Identify which cell holds the provided text, then report its [X, Y] central coordinate. 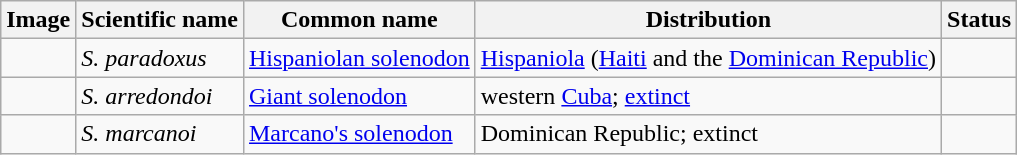
Status [980, 20]
Scientific name [160, 20]
S. arredondoi [160, 96]
western Cuba; extinct [708, 96]
S. marcanoi [160, 134]
Marcano's solenodon [359, 134]
Image [38, 20]
Distribution [708, 20]
Common name [359, 20]
Giant solenodon [359, 96]
Dominican Republic; extinct [708, 134]
Hispaniola (Haiti and the Dominican Republic) [708, 58]
S. paradoxus [160, 58]
Hispaniolan solenodon [359, 58]
